Find where the given text appears and provide that cell's center as (x, y) coordinate. 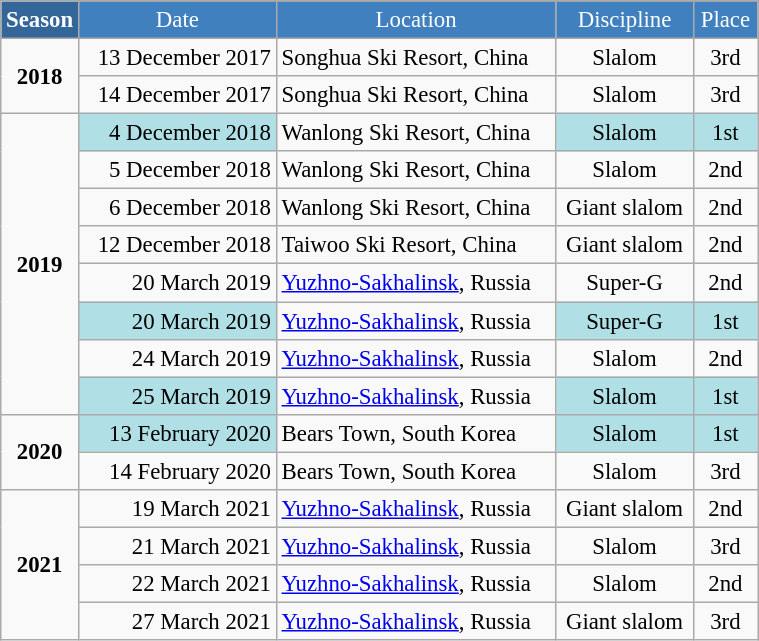
5 December 2018 (177, 170)
19 March 2021 (177, 509)
13 February 2020 (177, 433)
13 December 2017 (177, 58)
27 March 2021 (177, 621)
4 December 2018 (177, 133)
Location (416, 20)
24 March 2019 (177, 358)
22 March 2021 (177, 584)
21 March 2021 (177, 546)
14 December 2017 (177, 95)
2019 (40, 264)
14 February 2020 (177, 471)
2021 (40, 565)
2018 (40, 76)
Discipline (624, 20)
2020 (40, 452)
Date (177, 20)
12 December 2018 (177, 245)
Season (40, 20)
Taiwoo Ski Resort, China (416, 245)
25 March 2019 (177, 396)
6 December 2018 (177, 208)
Place (725, 20)
